From the cell containing the given text, extract its center point as [X, Y] coordinate. 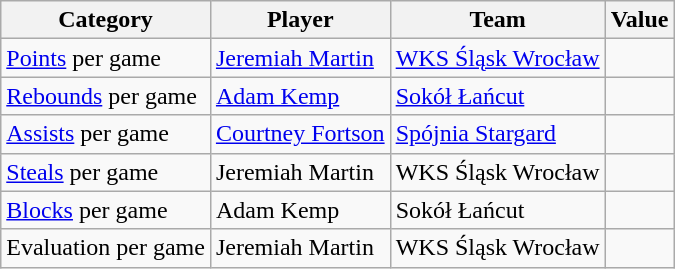
Rebounds per game [106, 96]
Courtney Fortson [300, 134]
Player [300, 20]
Steals per game [106, 172]
Category [106, 20]
Assists per game [106, 134]
Value [640, 20]
Points per game [106, 58]
Team [498, 20]
Evaluation per game [106, 248]
Blocks per game [106, 210]
Spójnia Stargard [498, 134]
